Extract the [x, y] coordinate from the center of the cell holding the provided text.  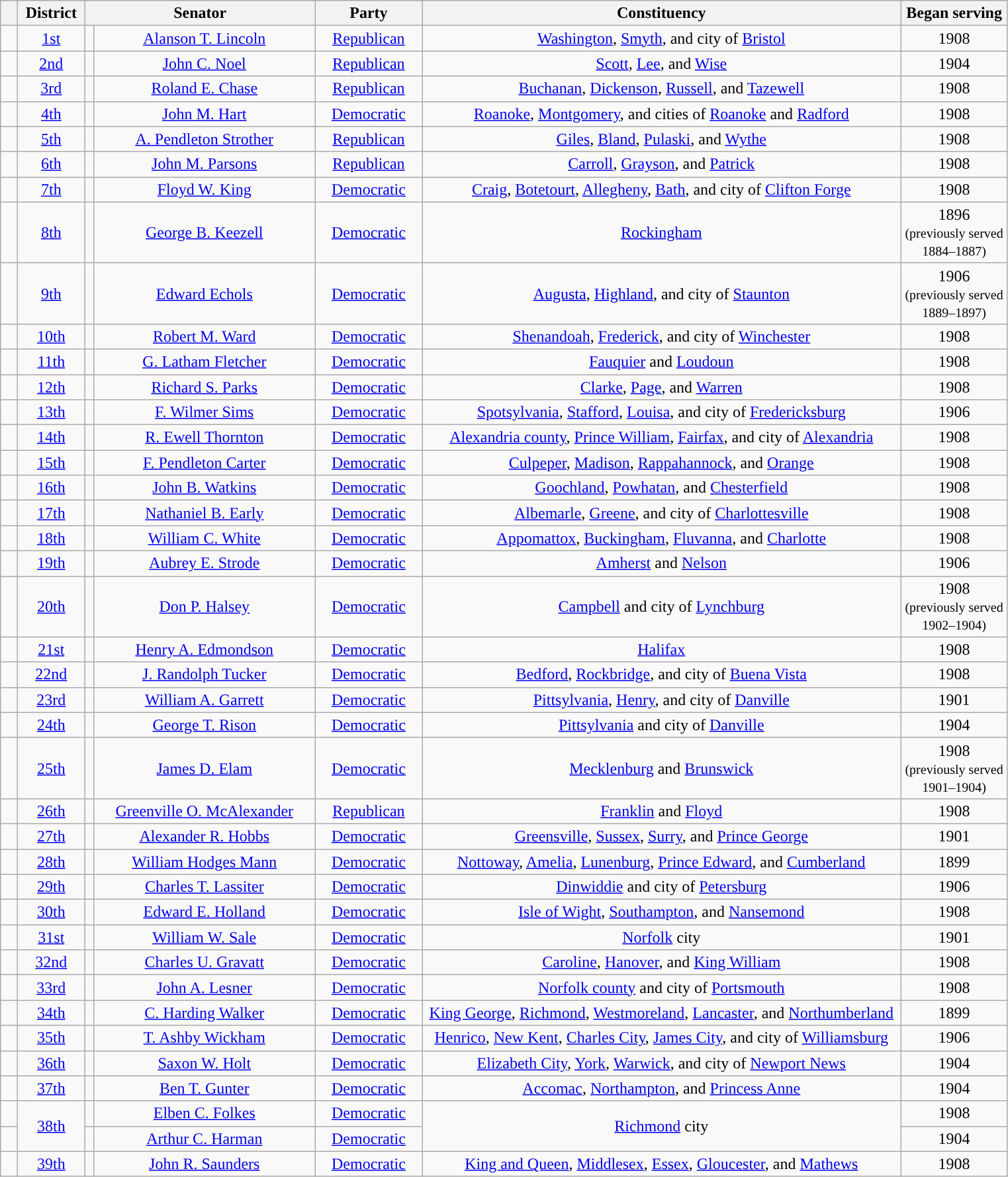
Scott, Lee, and Wise [662, 64]
18th [52, 538]
11th [52, 361]
21st [52, 649]
Washington, Smyth, and city of Bristol [662, 38]
John B. Watkins [204, 488]
8th [52, 232]
Accomac, Northampton, and Princess Anne [662, 1088]
Shenandoah, Frederick, and city of Winchester [662, 336]
10th [52, 336]
Buchanan, Dickenson, Russell, and Tazewell [662, 89]
35th [52, 1038]
19th [52, 563]
Charles T. Lassiter [204, 887]
17th [52, 513]
13th [52, 412]
Pittsylvania, Henry, and city of Danville [662, 700]
John A. Lesner [204, 988]
Caroline, Hanover, and King William [662, 963]
25th [52, 768]
3rd [52, 89]
Amherst and Nelson [662, 563]
Edward E. Holland [204, 912]
4th [52, 114]
Halifax [662, 649]
Augusta, Highland, and city of Staunton [662, 293]
22nd [52, 675]
Carroll, Grayson, and Patrick [662, 164]
Constituency [662, 13]
Richard S. Parks [204, 387]
G. Latham Fletcher [204, 361]
1906(previously served 1889–1897) [954, 293]
Craig, Botetourt, Allegheny, Bath, and city of Clifton Forge [662, 189]
John R. Saunders [204, 1164]
John C. Noel [204, 64]
Alexander R. Hobbs [204, 836]
5th [52, 139]
Fauquier and Loudoun [662, 361]
37th [52, 1088]
Rockingham [662, 232]
1st [52, 38]
Culpeper, Madison, Rappahannock, and Orange [662, 463]
23rd [52, 700]
6th [52, 164]
Giles, Bland, Pulaski, and Wythe [662, 139]
Appomattox, Buckingham, Fluvanna, and Charlotte [662, 538]
Elben C. Folkes [204, 1113]
King George, Richmond, Westmoreland, Lancaster, and Northumberland [662, 1013]
King and Queen, Middlesex, Essex, Gloucester, and Mathews [662, 1164]
Aubrey E. Strode [204, 563]
William Hodges Mann [204, 861]
Nottoway, Amelia, Lunenburg, Prince Edward, and Cumberland [662, 861]
J. Randolph Tucker [204, 675]
Ben T. Gunter [204, 1088]
34th [52, 1013]
9th [52, 293]
Charles U. Gravatt [204, 963]
Nathaniel B. Early [204, 513]
George T. Rison [204, 725]
31st [52, 937]
20th [52, 606]
12th [52, 387]
14th [52, 438]
F. Wilmer Sims [204, 412]
Roland E. Chase [204, 89]
Franklin and Floyd [662, 811]
24th [52, 725]
33rd [52, 988]
C. Harding Walker [204, 1013]
30th [52, 912]
38th [52, 1126]
Norfolk county and city of Portsmouth [662, 988]
2nd [52, 64]
William A. Garrett [204, 700]
29th [52, 887]
Senator [200, 13]
John M. Hart [204, 114]
Henry A. Edmondson [204, 649]
1896(previously served 1884–1887) [954, 232]
Greensville, Sussex, Surry, and Prince George [662, 836]
Arthur C. Harman [204, 1139]
James D. Elam [204, 768]
15th [52, 463]
Norfolk city [662, 937]
Don P. Halsey [204, 606]
Bedford, Rockbridge, and city of Buena Vista [662, 675]
District [52, 13]
Albemarle, Greene, and city of Charlottesville [662, 513]
27th [52, 836]
Spotsylvania, Stafford, Louisa, and city of Fredericksburg [662, 412]
Clarke, Page, and Warren [662, 387]
Roanoke, Montgomery, and cities of Roanoke and Radford [662, 114]
Elizabeth City, York, Warwick, and city of Newport News [662, 1063]
A. Pendleton Strother [204, 139]
Henrico, New Kent, Charles City, James City, and city of Williamsburg [662, 1038]
T. Ashby Wickham [204, 1038]
Began serving [954, 13]
William W. Sale [204, 937]
Saxon W. Holt [204, 1063]
F. Pendleton Carter [204, 463]
Edward Echols [204, 293]
36th [52, 1063]
Party [368, 13]
Richmond city [662, 1126]
George B. Keezell [204, 232]
Alexandria county, Prince William, Fairfax, and city of Alexandria [662, 438]
Goochland, Powhatan, and Chesterfield [662, 488]
John M. Parsons [204, 164]
Campbell and city of Lynchburg [662, 606]
William C. White [204, 538]
Floyd W. King [204, 189]
39th [52, 1164]
1908(previously served 1902–1904) [954, 606]
Dinwiddie and city of Petersburg [662, 887]
Robert M. Ward [204, 336]
Greenville O. McAlexander [204, 811]
16th [52, 488]
32nd [52, 963]
26th [52, 811]
R. Ewell Thornton [204, 438]
Mecklenburg and Brunswick [662, 768]
Isle of Wight, Southampton, and Nansemond [662, 912]
1908(previously served 1901–1904) [954, 768]
Alanson T. Lincoln [204, 38]
28th [52, 861]
Pittsylvania and city of Danville [662, 725]
7th [52, 189]
